Pinpoint the cell where the given text exists, returning its [X, Y] midpoint coordinate. 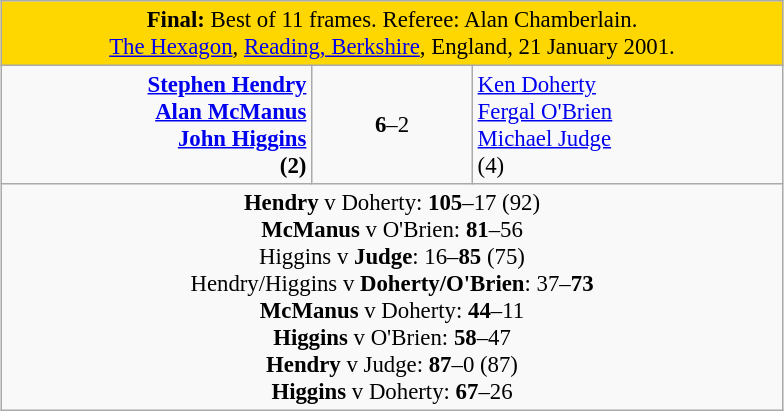
6–2 [392, 126]
Final: Best of 11 frames. Referee: Alan Chamberlain.The Hexagon, Reading, Berkshire, England, 21 January 2001. [392, 34]
Stephen HendryAlan McManusJohn Higgins (2) [156, 126]
Ken DohertyFergal O'BrienMichael Judge (4) [628, 126]
